Return the [x, y] coordinate for the center point of the cell that contains the specified text.  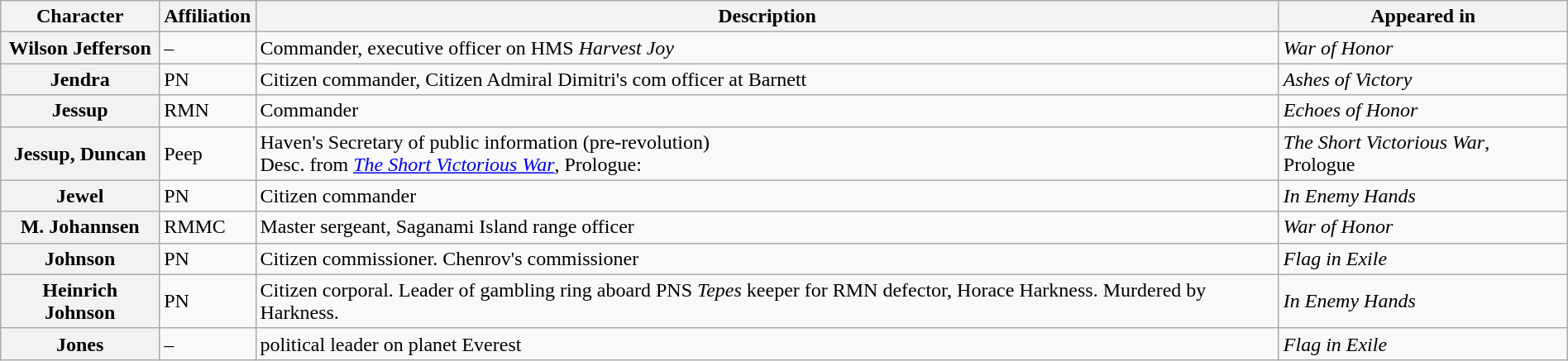
Commander, executive officer on HMS Harvest Joy [767, 48]
Jewel [80, 196]
Jessup, Duncan [80, 154]
political leader on planet Everest [767, 344]
Master sergeant, Saganami Island range officer [767, 227]
Citizen commander [767, 196]
Commander [767, 111]
Citizen commander, Citizen Admiral Dimitri's com officer at Barnett [767, 79]
Affiliation [208, 17]
Citizen corporal. Leader of gambling ring aboard PNS Tepes keeper for RMN defector, Horace Harkness. Murdered by Harkness. [767, 301]
The Short Victorious War, Prologue [1422, 154]
Ashes of Victory [1422, 79]
Wilson Jefferson [80, 48]
RMMC [208, 227]
Jones [80, 344]
Character [80, 17]
M. Johannsen [80, 227]
Jendra [80, 79]
RMN [208, 111]
Haven's Secretary of public information (pre-revolution)Desc. from The Short Victorious War, Prologue: [767, 154]
Johnson [80, 259]
Jessup [80, 111]
Peep [208, 154]
Echoes of Honor [1422, 111]
Description [767, 17]
Citizen commissioner. Chenrov's commissioner [767, 259]
Heinrich Johnson [80, 301]
Appeared in [1422, 17]
